Return (X, Y) of the center of cell containing provided text 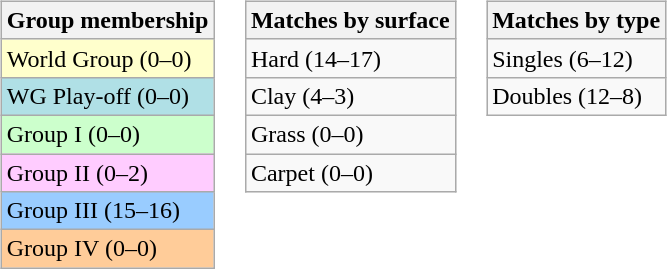
Matches by type (576, 20)
Group membership (108, 20)
Carpet (0–0) (350, 173)
Group I (0–0) (108, 134)
Clay (4–3) (350, 96)
Hard (14–17) (350, 58)
Singles (6–12) (576, 58)
WG Play-off (0–0) (108, 96)
Doubles (12–8) (576, 96)
Matches by surface (350, 20)
Group III (15–16) (108, 211)
Group IV (0–0) (108, 249)
World Group (0–0) (108, 58)
Grass (0–0) (350, 134)
Group II (0–2) (108, 173)
